From the cell containing the given text, extract its center point as (x, y) coordinate. 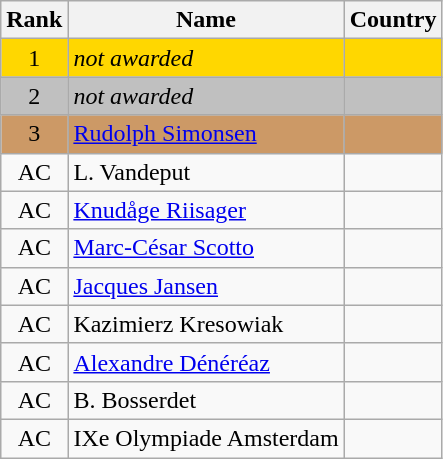
2 (34, 96)
B. Bosserdet (206, 400)
Kazimierz Kresowiak (206, 324)
1 (34, 58)
3 (34, 134)
Marc-César Scotto (206, 248)
L. Vandeput (206, 172)
Country (393, 20)
Knudåge Riisager (206, 210)
Name (206, 20)
Rank (34, 20)
Alexandre Dénéréaz (206, 362)
Jacques Jansen (206, 286)
IXe Olympiade Amsterdam (206, 438)
Rudolph Simonsen (206, 134)
